Output the (x, y) coordinate of the center of the cell containing the given text.  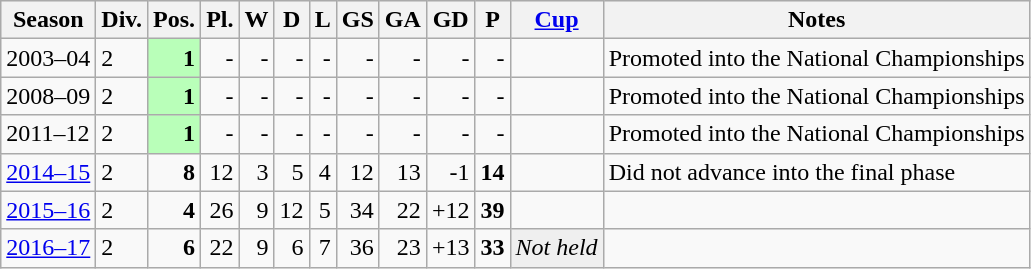
Pos. (174, 20)
3 (256, 172)
33 (492, 248)
-1 (450, 172)
D (292, 20)
Did not advance into the final phase (816, 172)
GS (358, 20)
2011–12 (48, 134)
13 (402, 172)
2014–15 (48, 172)
Div. (122, 20)
W (256, 20)
2015–16 (48, 210)
+12 (450, 210)
P (492, 20)
23 (402, 248)
Notes (816, 20)
14 (492, 172)
2003–04 (48, 58)
GA (402, 20)
L (322, 20)
Pl. (220, 20)
GD (450, 20)
26 (220, 210)
36 (358, 248)
Season (48, 20)
7 (322, 248)
39 (492, 210)
Cup (556, 20)
34 (358, 210)
2008–09 (48, 96)
2016–17 (48, 248)
+13 (450, 248)
8 (174, 172)
Not held (556, 248)
